Capture the cell that displays the provided text and extract its [X, Y] central coordinate. 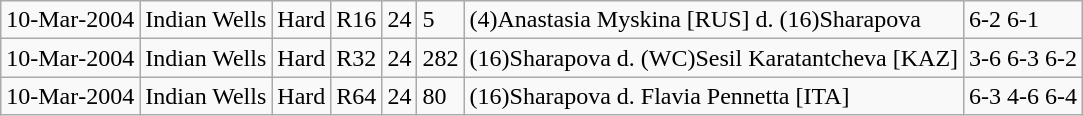
6-2 6-1 [1024, 20]
(4)Anastasia Myskina [RUS] d. (16)Sharapova [714, 20]
6-3 4-6 6-4 [1024, 96]
5 [440, 20]
(16)Sharapova d. Flavia Pennetta [ITA] [714, 96]
80 [440, 96]
R32 [356, 58]
R64 [356, 96]
R16 [356, 20]
3-6 6-3 6-2 [1024, 58]
282 [440, 58]
(16)Sharapova d. (WC)Sesil Karatantcheva [KAZ] [714, 58]
